From the cell containing the given text, extract its center point as (X, Y) coordinate. 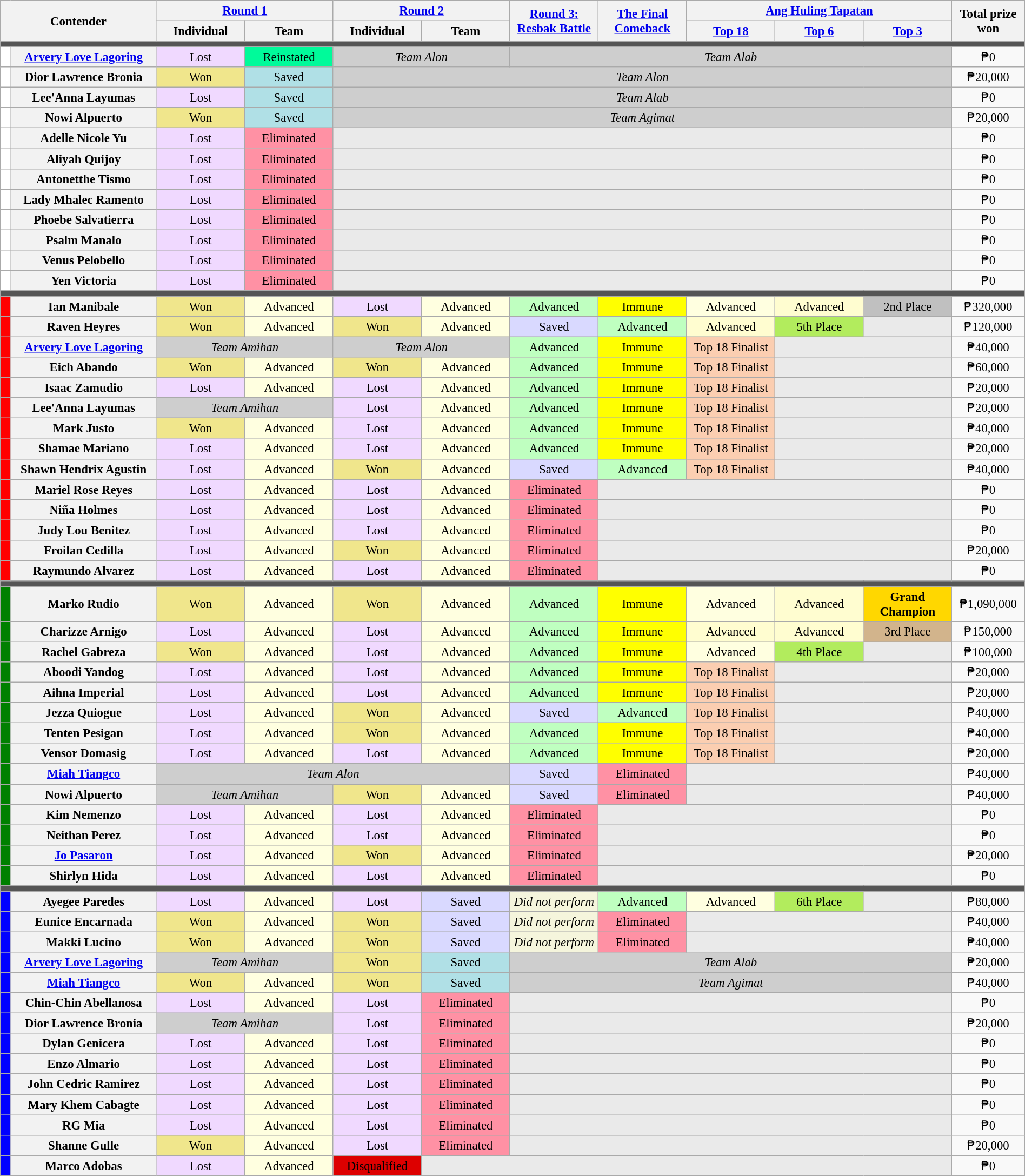
₱120,000 (988, 327)
Aihna Imperial (83, 693)
Yen Victoria (83, 280)
Round 1 (244, 11)
Ayegee Paredes (83, 901)
2nd Place (907, 306)
3rd Place (907, 632)
₱100,000 (988, 652)
Judy Lou Benitez (83, 530)
Round 2 (422, 11)
₱150,000 (988, 632)
Shamae Mariano (83, 449)
Enzo Almario (83, 1064)
Disqualified (377, 1166)
Dylan Genicera (83, 1044)
John Cedric Ramirez (83, 1085)
Round 3: Resbak Battle (554, 21)
The Final Comeback (642, 21)
Grand Champion (907, 604)
Tenten Pesigan (83, 733)
Venus Pelobello (83, 260)
Rachel Gabreza (83, 652)
Shawn Hendrix Agustin (83, 469)
Jezza Quiogue (83, 713)
Niña Holmes (83, 510)
Antonetthe Tismo (83, 179)
₱1,090,000 (988, 604)
Top 3 (907, 31)
Mariel Rose Reyes (83, 490)
Charizze Arnigo (83, 632)
Raven Heyres (83, 327)
Neithan Perez (83, 835)
Mary Khem Cabagte (83, 1105)
Top 18 (731, 31)
Marko Rudio (83, 604)
Makki Lucino (83, 942)
Marco Adobas (83, 1166)
Jo Pasaron (83, 855)
₱60,000 (988, 367)
Aboodi Yandog (83, 672)
Kim Nemenzo (83, 814)
Isaac Zamudio (83, 388)
Reinstated (289, 57)
₱320,000 (988, 306)
Total prize won (988, 21)
Top 6 (820, 31)
Mark Justo (83, 429)
Aliyah Quijoy (83, 159)
Shirlyn Hida (83, 876)
Psalm Manalo (83, 240)
4th Place (820, 652)
RG Mia (83, 1125)
5th Place (820, 327)
Contender (78, 21)
Chin-Chin Abellanosa (83, 1003)
Eunice Encarnada (83, 922)
Eich Abando (83, 367)
Adelle Nicole Yu (83, 138)
Phoebe Salvatierra (83, 219)
Raymundo Alvarez (83, 571)
Ang Huling Tapatan (819, 11)
Ian Manibale (83, 306)
Shanne Gulle (83, 1145)
Froilan Cedilla (83, 551)
6th Place (820, 901)
Vensor Domasig (83, 754)
Lady Mhalec Ramento (83, 199)
₱80,000 (988, 901)
